Pinpoint the cell where the given text exists, returning its [x, y] midpoint coordinate. 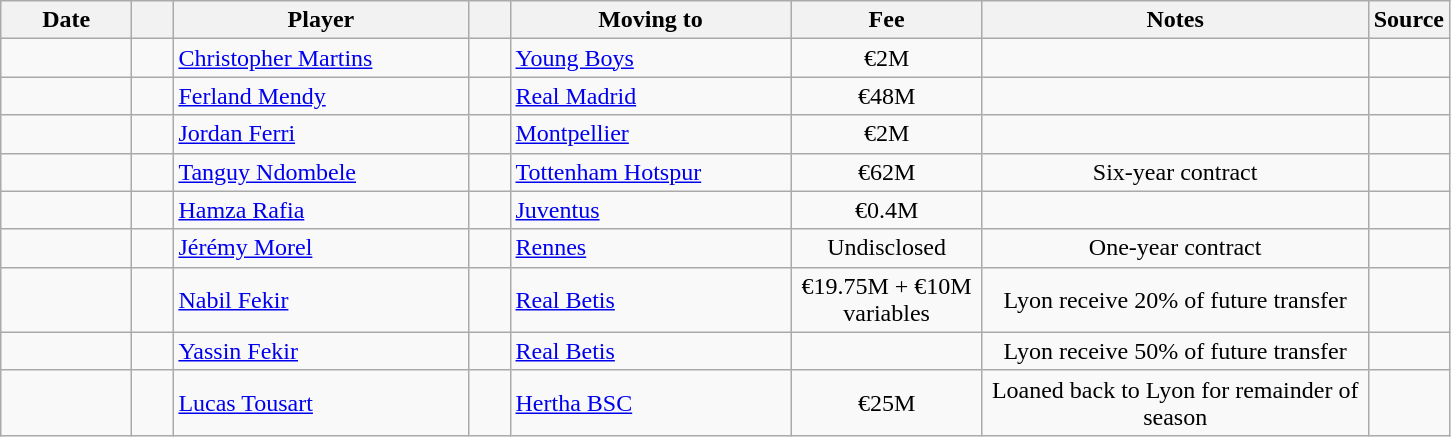
Date [66, 20]
€19.75M + €10M variables [886, 300]
Rennes [650, 248]
Juventus [650, 210]
Christopher Martins [321, 58]
One-year contract [1175, 248]
Montpellier [650, 134]
Real Madrid [650, 96]
Player [321, 20]
Lucas Tousart [321, 402]
€0.4M [886, 210]
Jordan Ferri [321, 134]
€25M [886, 402]
Young Boys [650, 58]
Moving to [650, 20]
Hertha BSC [650, 402]
Notes [1175, 20]
Lyon receive 20% of future transfer [1175, 300]
Yassin Fekir [321, 351]
Hamza Rafia [321, 210]
Loaned back to Lyon for remainder of season [1175, 402]
Lyon receive 50% of future transfer [1175, 351]
Nabil Fekir [321, 300]
Jérémy Morel [321, 248]
Fee [886, 20]
€48M [886, 96]
Ferland Mendy [321, 96]
€62M [886, 172]
Six-year contract [1175, 172]
Tanguy Ndombele [321, 172]
Source [1408, 20]
Tottenham Hotspur [650, 172]
Undisclosed [886, 248]
